Return [x, y] of the center of cell containing provided text 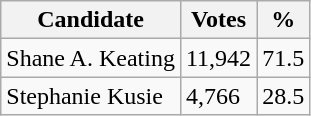
4,766 [218, 96]
28.5 [284, 96]
Shane A. Keating [91, 58]
Votes [218, 20]
Stephanie Kusie [91, 96]
11,942 [218, 58]
71.5 [284, 58]
% [284, 20]
Candidate [91, 20]
